Extract the [x, y] coordinate from the center of the cell holding the provided text.  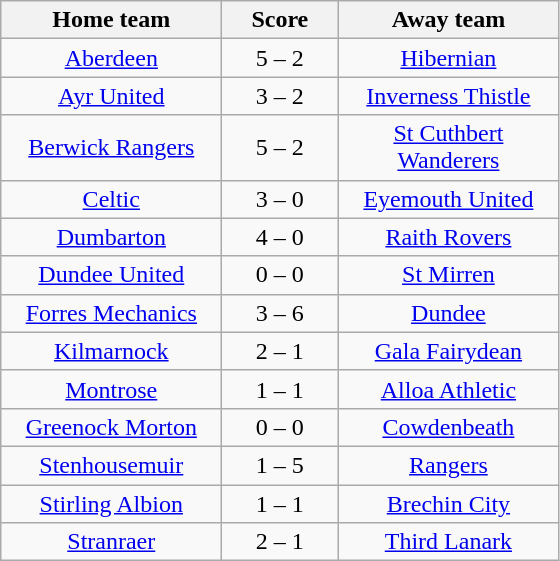
Third Lanark [448, 542]
3 – 2 [280, 96]
3 – 6 [280, 313]
Alloa Athletic [448, 389]
Greenock Morton [112, 427]
Hibernian [448, 58]
Rangers [448, 465]
Kilmarnock [112, 351]
Gala Fairydean [448, 351]
St Cuthbert Wanderers [448, 148]
Forres Mechanics [112, 313]
Stirling Albion [112, 503]
St Mirren [448, 275]
Home team [112, 20]
Score [280, 20]
Eyemouth United [448, 199]
3 – 0 [280, 199]
Celtic [112, 199]
Away team [448, 20]
Dumbarton [112, 237]
Stenhousemuir [112, 465]
Dundee United [112, 275]
Aberdeen [112, 58]
Berwick Rangers [112, 148]
Stranraer [112, 542]
Ayr United [112, 96]
Montrose [112, 389]
Dundee [448, 313]
Brechin City [448, 503]
Raith Rovers [448, 237]
4 – 0 [280, 237]
Inverness Thistle [448, 96]
Cowdenbeath [448, 427]
1 – 5 [280, 465]
